Detect which cell encompasses the target text, then output its [x, y] center coordinate. 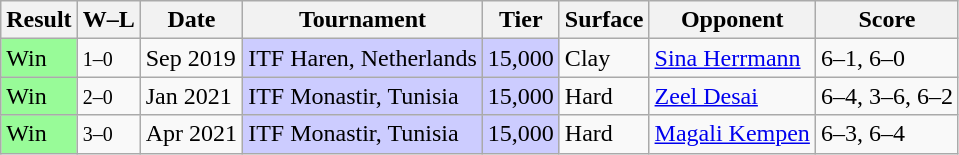
Date [191, 20]
6–3, 6–4 [886, 134]
Surface [604, 20]
Result [39, 20]
6–1, 6–0 [886, 58]
6–4, 3–6, 6–2 [886, 96]
1–0 [108, 58]
2–0 [108, 96]
Zeel Desai [732, 96]
Tournament [363, 20]
Clay [604, 58]
Magali Kempen [732, 134]
3–0 [108, 134]
W–L [108, 20]
Sina Herrmann [732, 58]
ITF Haren, Netherlands [363, 58]
Score [886, 20]
Apr 2021 [191, 134]
Tier [520, 20]
Opponent [732, 20]
Jan 2021 [191, 96]
Sep 2019 [191, 58]
